Return (X, Y) of the center of cell containing provided text 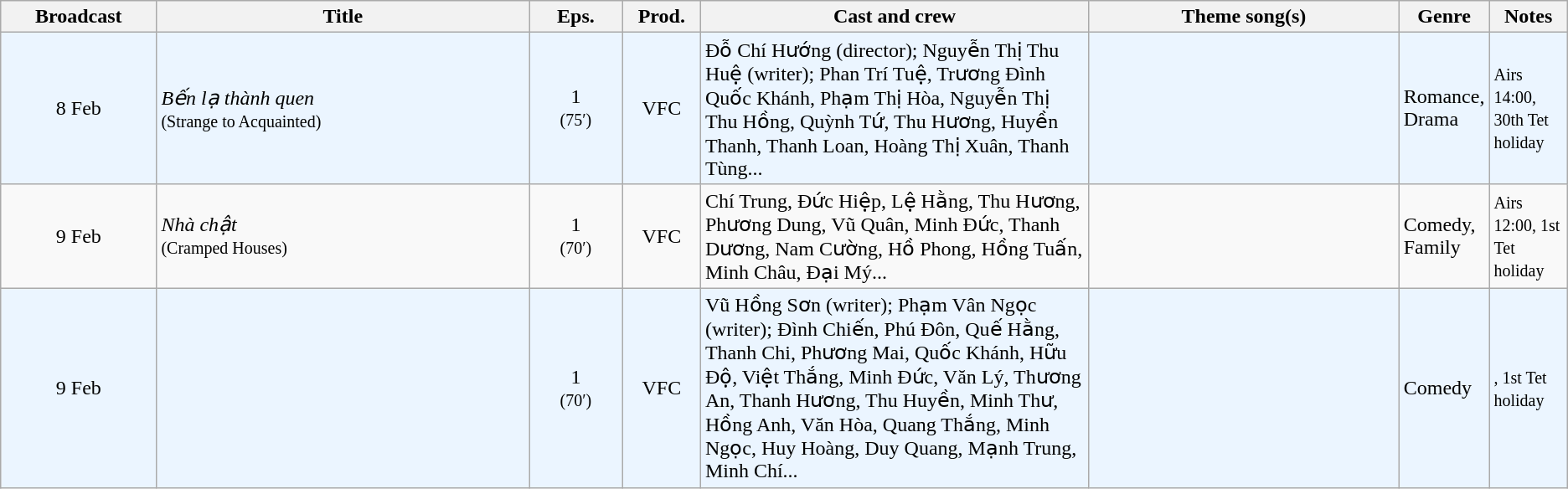
Airs 12:00, 1st Tet holiday (1528, 236)
Bến lạ thành quen (Strange to Acquainted) (343, 109)
Prod. (662, 17)
Genre (1444, 17)
8 Feb (79, 109)
1(75′) (576, 109)
Notes (1528, 17)
Comedy (1444, 388)
Airs 14:00, 30th Tet holiday (1528, 109)
Romance, Drama (1444, 109)
Broadcast (79, 17)
Theme song(s) (1245, 17)
, 1st Tet holiday (1528, 388)
Title (343, 17)
Chí Trung, Đức Hiệp, Lệ Hằng, Thu Hương, Phương Dung, Vũ Quân, Minh Đức, Thanh Dương, Nam Cường, Hồ Phong, Hồng Tuấn, Minh Châu, Đại Mý... (895, 236)
Cast and crew (895, 17)
Comedy, Family (1444, 236)
Eps. (576, 17)
Nhà chật (Cramped Houses) (343, 236)
